Determine the (X, Y) coordinate at the center of the cell enclosing the given text.  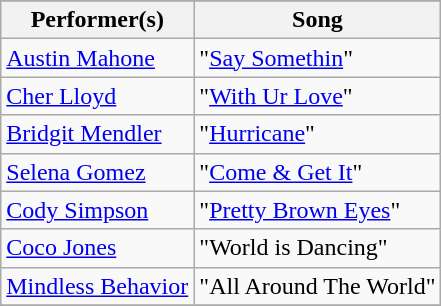
Selena Gomez (98, 172)
Bridgit Mendler (98, 134)
"Hurricane" (318, 134)
"With Ur Love" (318, 96)
Coco Jones (98, 248)
Austin Mahone (98, 58)
Cher Lloyd (98, 96)
Mindless Behavior (98, 286)
"Come & Get It" (318, 172)
Cody Simpson (98, 210)
Song (318, 20)
"Pretty Brown Eyes" (318, 210)
Performer(s) (98, 20)
"All Around The World" (318, 286)
"Say Somethin" (318, 58)
"World is Dancing" (318, 248)
